Locate the cell with the specified text and output its [X, Y] center coordinate. 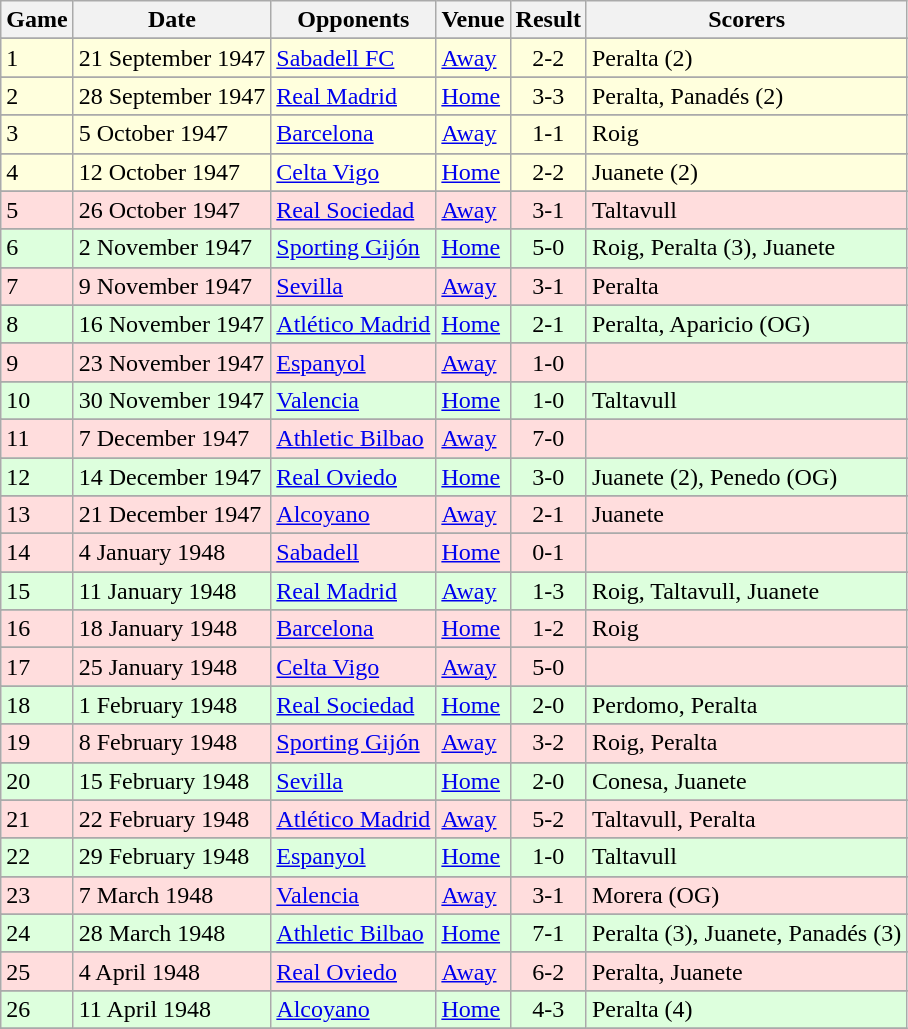
23 November 1947 [172, 362]
21 September 1947 [172, 58]
4 April 1948 [172, 971]
Morera (OG) [746, 895]
Sabadell [354, 553]
3-0 [548, 477]
9 November 1947 [172, 286]
Juanete (2), Penedo (OG) [746, 477]
21 December 1947 [172, 515]
15 February 1948 [172, 781]
Peralta (2) [746, 58]
26 October 1947 [172, 210]
1-3 [548, 591]
22 February 1948 [172, 819]
11 January 1948 [172, 591]
28 March 1948 [172, 933]
25 January 1948 [172, 667]
26 [37, 1009]
Peralta, Juanete [746, 971]
14 [37, 553]
7 March 1948 [172, 895]
Roig, Peralta (3), Juanete [746, 248]
6-2 [548, 971]
6 [37, 248]
16 [37, 629]
Juanete (2) [746, 172]
13 [37, 515]
Peralta (3), Juanete, Panadés (3) [746, 933]
Sabadell FC [354, 58]
15 [37, 591]
5 October 1947 [172, 134]
3-2 [548, 743]
22 [37, 857]
16 November 1947 [172, 324]
7-0 [548, 438]
3 [37, 134]
14 December 1947 [172, 477]
Opponents [354, 20]
18 January 1948 [172, 629]
11 [37, 438]
3-3 [548, 96]
Peralta, Aparicio (OG) [746, 324]
Venue [473, 20]
29 February 1948 [172, 857]
Juanete [746, 515]
5 [37, 210]
2 [37, 96]
28 September 1947 [172, 96]
4-3 [548, 1009]
5-2 [548, 819]
25 [37, 971]
10 [37, 400]
1-2 [548, 629]
Perdomo, Peralta [746, 705]
17 [37, 667]
2 November 1947 [172, 248]
Scorers [746, 20]
Peralta (4) [746, 1009]
Taltavull, Peralta [746, 819]
7 [37, 286]
20 [37, 781]
1 February 1948 [172, 705]
7-1 [548, 933]
8 February 1948 [172, 743]
1-1 [548, 134]
4 January 1948 [172, 553]
8 [37, 324]
Peralta, Panadés (2) [746, 96]
1 [37, 58]
4 [37, 172]
Date [172, 20]
Game [37, 20]
Roig, Peralta [746, 743]
0-1 [548, 553]
Conesa, Juanete [746, 781]
11 April 1948 [172, 1009]
19 [37, 743]
9 [37, 362]
Result [548, 20]
Peralta [746, 286]
30 November 1947 [172, 400]
12 October 1947 [172, 172]
7 December 1947 [172, 438]
Roig, Taltavull, Juanete [746, 591]
24 [37, 933]
18 [37, 705]
23 [37, 895]
21 [37, 819]
12 [37, 477]
